Provide the (X, Y) coordinate of the cell's center where the given text is located.  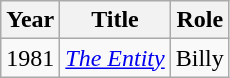
Role (200, 20)
1981 (30, 58)
Year (30, 20)
Billy (200, 58)
Title (115, 20)
The Entity (115, 58)
